Scan for the cell matching the given text and deliver its (x, y) coordinate at center. 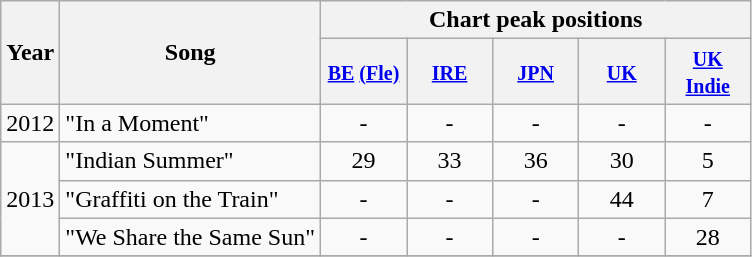
36 (536, 161)
29 (363, 161)
"We Share the Same Sun" (190, 237)
UK (622, 72)
Year (30, 52)
"In a Moment" (190, 123)
33 (450, 161)
"Indian Summer" (190, 161)
5 (708, 161)
30 (622, 161)
Song (190, 52)
2012 (30, 123)
"Graffiti on the Train" (190, 199)
44 (622, 199)
28 (708, 237)
BE (Fle) (363, 72)
7 (708, 199)
IRE (450, 72)
JPN (536, 72)
Chart peak positions (535, 20)
2013 (30, 199)
UK Indie (708, 72)
